Pinpoint the cell where the given text exists, returning its (x, y) midpoint coordinate. 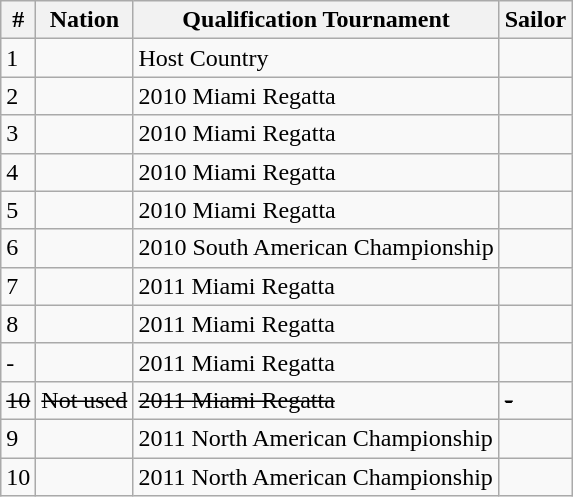
1 (18, 58)
9 (18, 438)
2010 South American Championship (316, 248)
# (18, 20)
Not used (84, 400)
5 (18, 210)
Nation (84, 20)
Sailor (535, 20)
Host Country (316, 58)
6 (18, 248)
4 (18, 172)
7 (18, 286)
Qualification Tournament (316, 20)
3 (18, 134)
8 (18, 324)
2 (18, 96)
